Capture the cell that displays the provided text and extract its (x, y) central coordinate. 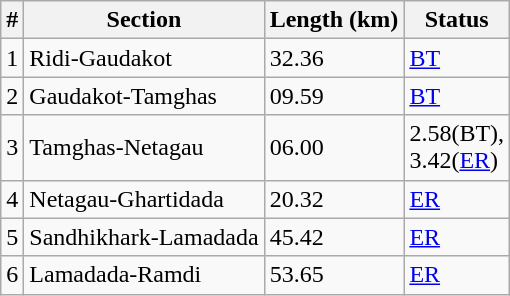
3 (12, 148)
Section (144, 20)
32.36 (334, 58)
5 (12, 237)
Status (457, 20)
Gaudakot-Tamghas (144, 96)
45.42 (334, 237)
2.58(BT), 3.42(ER) (457, 148)
20.32 (334, 199)
06.00 (334, 148)
Netagau-Ghartidada (144, 199)
Lamadada-Ramdi (144, 275)
09.59 (334, 96)
4 (12, 199)
Sandhikhark-Lamadada (144, 237)
# (12, 20)
6 (12, 275)
Tamghas-Netagau (144, 148)
Ridi-Gaudakot (144, 58)
1 (12, 58)
53.65 (334, 275)
2 (12, 96)
Length (km) (334, 20)
